Capture the cell that displays the provided text and extract its [X, Y] central coordinate. 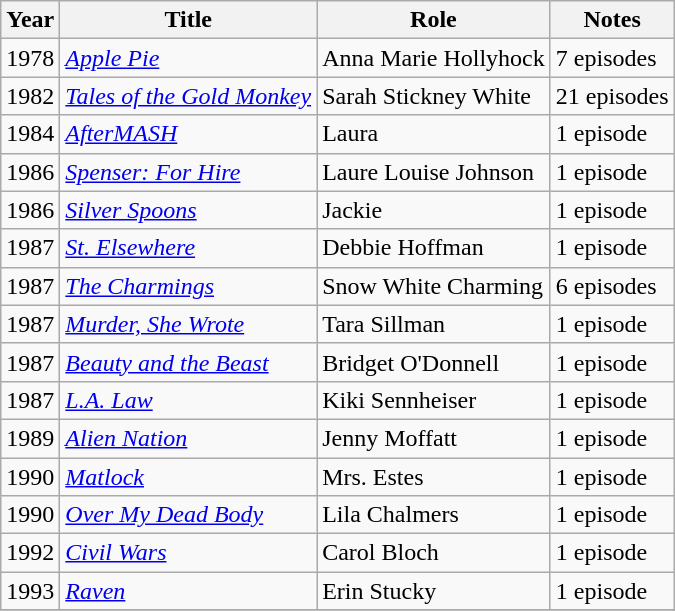
Laure Louise Johnson [434, 172]
Silver Spoons [188, 210]
Jenny Moffatt [434, 438]
1984 [30, 134]
1993 [30, 591]
Role [434, 20]
Title [188, 20]
6 episodes [612, 286]
Jackie [434, 210]
Carol Bloch [434, 553]
Murder, She Wrote [188, 324]
Over My Dead Body [188, 515]
The Charmings [188, 286]
21 episodes [612, 96]
Spenser: For Hire [188, 172]
Apple Pie [188, 58]
1982 [30, 96]
Erin Stucky [434, 591]
Laura [434, 134]
Bridget O'Donnell [434, 362]
Year [30, 20]
Debbie Hoffman [434, 248]
1978 [30, 58]
L.A. Law [188, 400]
Notes [612, 20]
Matlock [188, 477]
Kiki Sennheiser [434, 400]
Raven [188, 591]
Civil Wars [188, 553]
AfterMASH [188, 134]
Snow White Charming [434, 286]
Mrs. Estes [434, 477]
Lila Chalmers [434, 515]
Beauty and the Beast [188, 362]
Tales of the Gold Monkey [188, 96]
Anna Marie Hollyhock [434, 58]
Alien Nation [188, 438]
1992 [30, 553]
St. Elsewhere [188, 248]
Sarah Stickney White [434, 96]
7 episodes [612, 58]
Tara Sillman [434, 324]
1989 [30, 438]
